Detect which cell encompasses the target text, then output its [x, y] center coordinate. 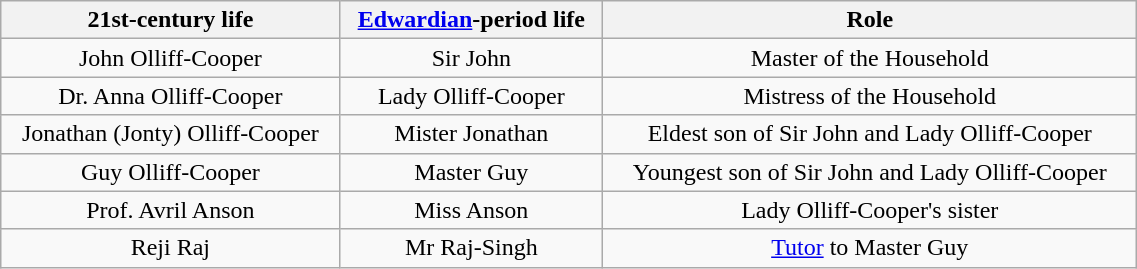
Lady Olliff-Cooper's sister [870, 210]
Prof. Avril Anson [170, 210]
Guy Olliff-Cooper [170, 172]
Mistress of the Household [870, 96]
Mr Raj-Singh [472, 248]
Miss Anson [472, 210]
Mister Jonathan [472, 134]
John Olliff-Cooper [170, 58]
Sir John [472, 58]
21st-century life [170, 20]
Reji Raj [170, 248]
Edwardian-period life [472, 20]
Jonathan (Jonty) Olliff-Cooper [170, 134]
Eldest son of Sir John and Lady Olliff-Cooper [870, 134]
Tutor to Master Guy [870, 248]
Role [870, 20]
Youngest son of Sir John and Lady Olliff-Cooper [870, 172]
Dr. Anna Olliff-Cooper [170, 96]
Master of the Household [870, 58]
Lady Olliff-Cooper [472, 96]
Master Guy [472, 172]
